Scan for the cell matching the given text and deliver its (X, Y) coordinate at center. 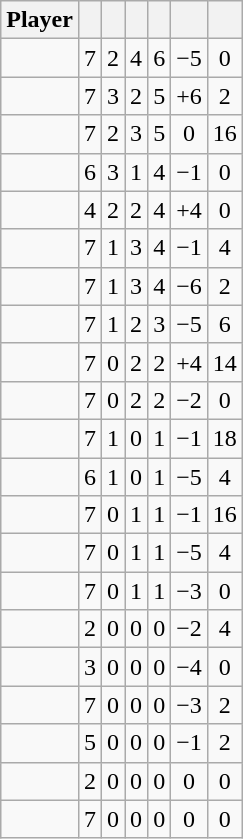
+6 (190, 96)
18 (224, 438)
−4 (190, 667)
−6 (190, 286)
14 (224, 362)
Player (40, 20)
